Search for the cell housing the specified text and yield its (x, y) center coordinate. 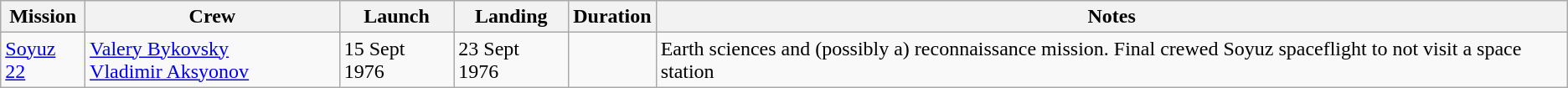
Mission (44, 17)
Earth sciences and (possibly a) reconnaissance mission. Final crewed Soyuz spaceflight to not visit a space station (1112, 60)
Launch (397, 17)
23 Sept 1976 (511, 60)
15 Sept 1976 (397, 60)
Landing (511, 17)
Soyuz 22 (44, 60)
Duration (612, 17)
Valery Bykovsky Vladimir Aksyonov (213, 60)
Notes (1112, 17)
Crew (213, 17)
